Capture the cell that displays the provided text and extract its [x, y] central coordinate. 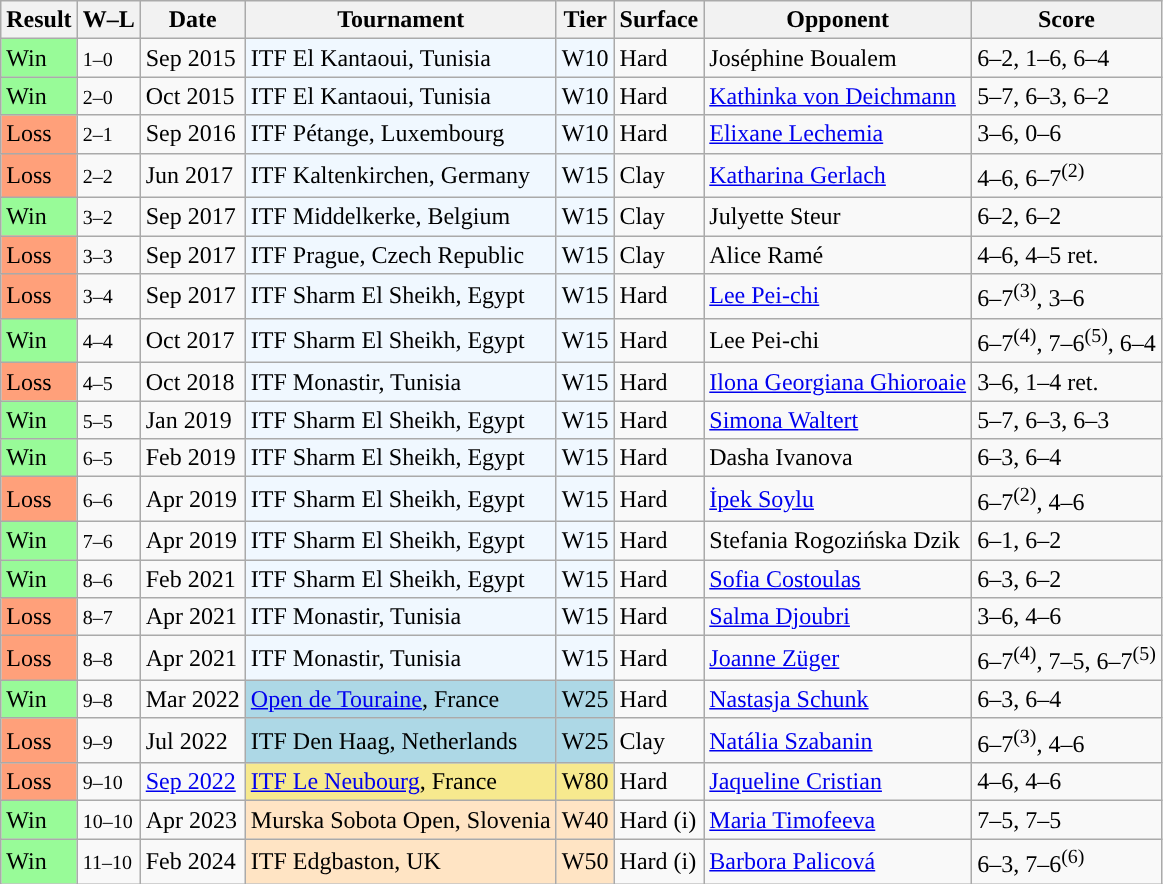
Jan 2019 [192, 420]
W80 [585, 782]
Feb 2019 [192, 458]
2–1 [108, 134]
Ilona Georgiana Ghioroaie [838, 382]
Open de Touraine, France [400, 699]
ITF Pétange, Luxembourg [400, 134]
ITF Kaltenkirchen, Germany [400, 176]
3–6, 1–4 ret. [1067, 382]
8–6 [108, 579]
Alice Ramé [838, 255]
8–7 [108, 617]
Oct 2017 [192, 340]
ITF Middelkerke, Belgium [400, 217]
6–2, 1–6, 6–4 [1067, 58]
9–9 [108, 740]
Sep 2016 [192, 134]
Result [39, 20]
Elixane Lechemia [838, 134]
6–7(3), 3–6 [1067, 296]
8–8 [108, 658]
6–2, 6–2 [1067, 217]
Barbora Palicová [838, 862]
Murska Sobota Open, Slovenia [400, 820]
2–2 [108, 176]
ITF Le Neubourg, France [400, 782]
Sep 2022 [192, 782]
1–0 [108, 58]
Apr 2023 [192, 820]
ITF Den Haag, Netherlands [400, 740]
Surface [659, 20]
9–8 [108, 699]
4–5 [108, 382]
Joanne Züger [838, 658]
10–10 [108, 820]
Kathinka von Deichmann [838, 96]
6–7(4), 7–6(5), 6–4 [1067, 340]
3–2 [108, 217]
Score [1067, 20]
Sep 2015 [192, 58]
Oct 2018 [192, 382]
Tournament [400, 20]
5–5 [108, 420]
Date [192, 20]
Sofia Costoulas [838, 579]
6–7(2), 4–6 [1067, 500]
Maria Timofeeva [838, 820]
6–3, 7–6(6) [1067, 862]
6–5 [108, 458]
Feb 2021 [192, 579]
3–6, 0–6 [1067, 134]
6–7(3), 4–6 [1067, 740]
3–6, 4–6 [1067, 617]
Salma Djoubri [838, 617]
7–6 [108, 541]
9–10 [108, 782]
Feb 2024 [192, 862]
2–0 [108, 96]
W40 [585, 820]
Natália Szabanin [838, 740]
ITF Edgbaston, UK [400, 862]
7–5, 7–5 [1067, 820]
Oct 2015 [192, 96]
Opponent [838, 20]
6–6 [108, 500]
W–L [108, 20]
Katharina Gerlach [838, 176]
6–3, 6–2 [1067, 579]
Jul 2022 [192, 740]
3–3 [108, 255]
11–10 [108, 862]
5–7, 6–3, 6–3 [1067, 420]
4–4 [108, 340]
Stefania Rogozińska Dzik [838, 541]
Tier [585, 20]
Dasha Ivanova [838, 458]
Joséphine Boualem [838, 58]
4–6, 6–7(2) [1067, 176]
Nastasja Schunk [838, 699]
4–6, 4–6 [1067, 782]
Mar 2022 [192, 699]
3–4 [108, 296]
6–1, 6–2 [1067, 541]
İpek Soylu [838, 500]
5–7, 6–3, 6–2 [1067, 96]
Julyette Steur [838, 217]
6–7(4), 7–5, 6–7(5) [1067, 658]
Simona Waltert [838, 420]
ITF Prague, Czech Republic [400, 255]
4–6, 4–5 ret. [1067, 255]
W50 [585, 862]
Jun 2017 [192, 176]
Jaqueline Cristian [838, 782]
